Capture the cell that displays the provided text and extract its [X, Y] central coordinate. 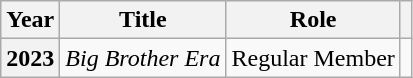
Regular Member [313, 58]
Big Brother Era [143, 58]
Title [143, 20]
2023 [30, 58]
Year [30, 20]
Role [313, 20]
